Return (X, Y) of the center of cell containing provided text 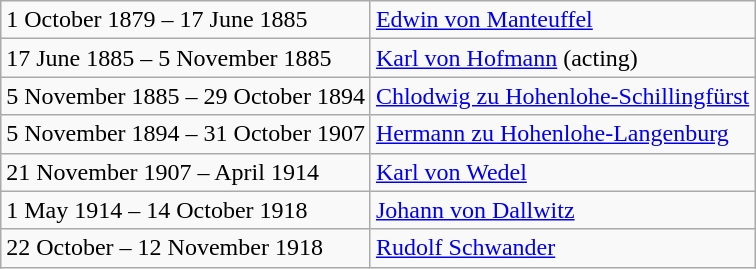
Hermann zu Hohenlohe-Langenburg (562, 134)
22 October – 12 November 1918 (186, 248)
Edwin von Manteuffel (562, 20)
1 May 1914 – 14 October 1918 (186, 210)
17 June 1885 – 5 November 1885 (186, 58)
Karl von Wedel (562, 172)
21 November 1907 – April 1914 (186, 172)
Karl von Hofmann (acting) (562, 58)
Chlodwig zu Hohenlohe-Schillingfürst (562, 96)
1 October 1879 – 17 June 1885 (186, 20)
Rudolf Schwander (562, 248)
5 November 1885 – 29 October 1894 (186, 96)
5 November 1894 – 31 October 1907 (186, 134)
Johann von Dallwitz (562, 210)
